Find where the given text appears and provide that cell's center as (x, y) coordinate. 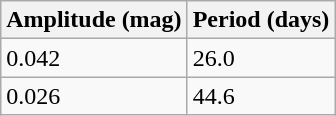
Amplitude (mag) (94, 20)
Period (days) (261, 20)
44.6 (261, 96)
0.042 (94, 58)
26.0 (261, 58)
0.026 (94, 96)
